Identify which cell holds the provided text, then report its (x, y) central coordinate. 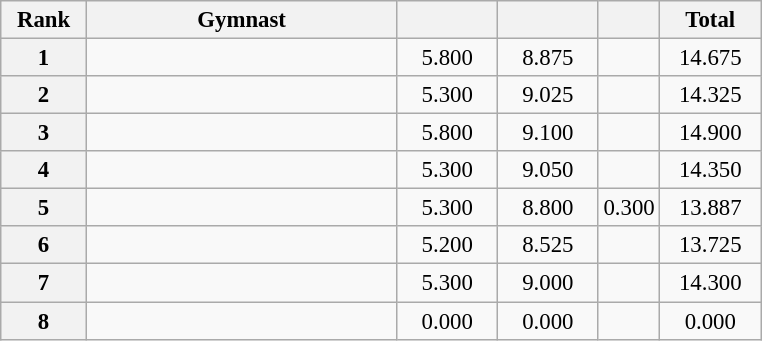
9.025 (548, 95)
8.875 (548, 58)
9.050 (548, 170)
3 (44, 133)
9.100 (548, 133)
Gymnast (242, 20)
0.300 (629, 208)
5 (44, 208)
14.350 (710, 170)
14.900 (710, 133)
1 (44, 58)
13.887 (710, 208)
14.300 (710, 283)
Rank (44, 20)
14.325 (710, 95)
8 (44, 321)
2 (44, 95)
9.000 (548, 283)
13.725 (710, 245)
4 (44, 170)
14.675 (710, 58)
5.200 (448, 245)
Total (710, 20)
7 (44, 283)
6 (44, 245)
8.525 (548, 245)
8.800 (548, 208)
